Identify which cell holds the provided text, then report its [x, y] central coordinate. 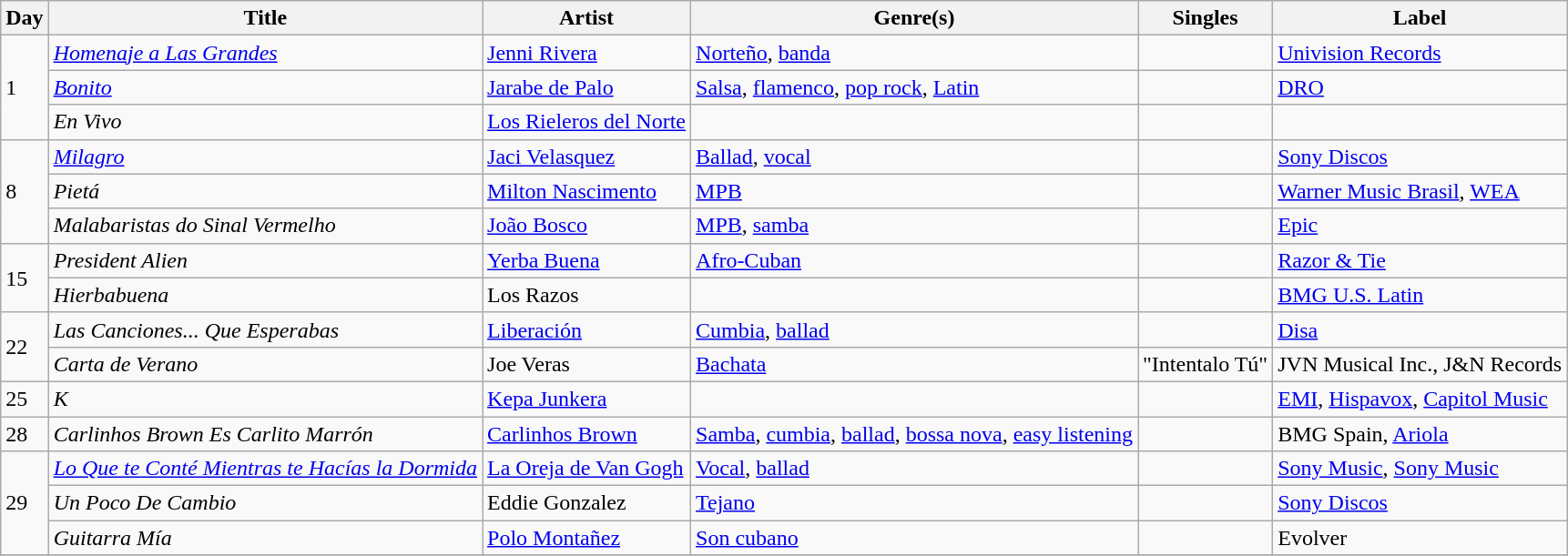
Milagro [265, 157]
Jenni Rivera [586, 53]
Son cubano [914, 538]
President Alien [265, 260]
8 [25, 191]
Liberación [586, 329]
BMG U.S. Latin [1420, 295]
Vocal, ballad [914, 469]
Carta de Verano [265, 364]
Tejano [914, 503]
Artist [586, 18]
15 [25, 278]
Carlinhos Brown [586, 434]
Evolver [1420, 538]
Milton Nascimento [586, 191]
En Vivo [265, 122]
Title [265, 18]
Kepa Junkera [586, 399]
EMI, Hispavox, Capitol Music [1420, 399]
Jaci Velasquez [586, 157]
Warner Music Brasil, WEA [1420, 191]
Pietá [265, 191]
Hierbabuena [265, 295]
Jarabe de Palo [586, 87]
JVN Musical Inc., J&N Records [1420, 364]
Sony Music, Sony Music [1420, 469]
La Oreja de Van Gogh [586, 469]
Samba, cumbia, ballad, bossa nova, easy listening [914, 434]
Genre(s) [914, 18]
22 [25, 347]
Salsa, flamenco, pop rock, Latin [914, 87]
Un Poco De Cambio [265, 503]
Razor & Tie [1420, 260]
Cumbia, ballad [914, 329]
"Intentalo Tú" [1206, 364]
Eddie Gonzalez [586, 503]
Afro-Cuban [914, 260]
Day [25, 18]
K [265, 399]
Yerba Buena [586, 260]
Norteño, banda [914, 53]
28 [25, 434]
25 [25, 399]
Polo Montañez [586, 538]
Carlinhos Brown Es Carlito Marrón [265, 434]
Malabaristas do Sinal Vermelho [265, 226]
Los Rieleros del Norte [586, 122]
Lo Que te Conté Mientras te Hacías la Dormida [265, 469]
Bachata [914, 364]
MPB [914, 191]
Label [1420, 18]
Ballad, vocal [914, 157]
Disa [1420, 329]
Epic [1420, 226]
BMG Spain, Ariola [1420, 434]
Los Razos [586, 295]
29 [25, 503]
Singles [1206, 18]
Joe Veras [586, 364]
Bonito [265, 87]
1 [25, 87]
João Bosco [586, 226]
Univision Records [1420, 53]
DRO [1420, 87]
MPB, samba [914, 226]
Las Canciones... Que Esperabas [265, 329]
Homenaje a Las Grandes [265, 53]
Guitarra Mía [265, 538]
